Determine the (x, y) coordinate at the center of the cell enclosing the given text.  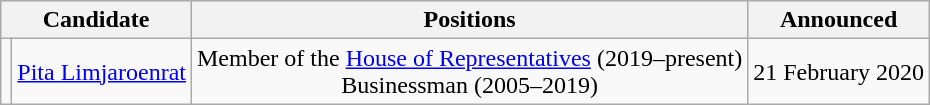
Member of the House of Representatives (2019–present)Businessman (2005–2019) (469, 72)
Announced (839, 20)
Pita Limjaroenrat (102, 72)
Candidate (96, 20)
21 February 2020 (839, 72)
Positions (469, 20)
